Determine the [x, y] coordinate at the center of the cell enclosing the given text.  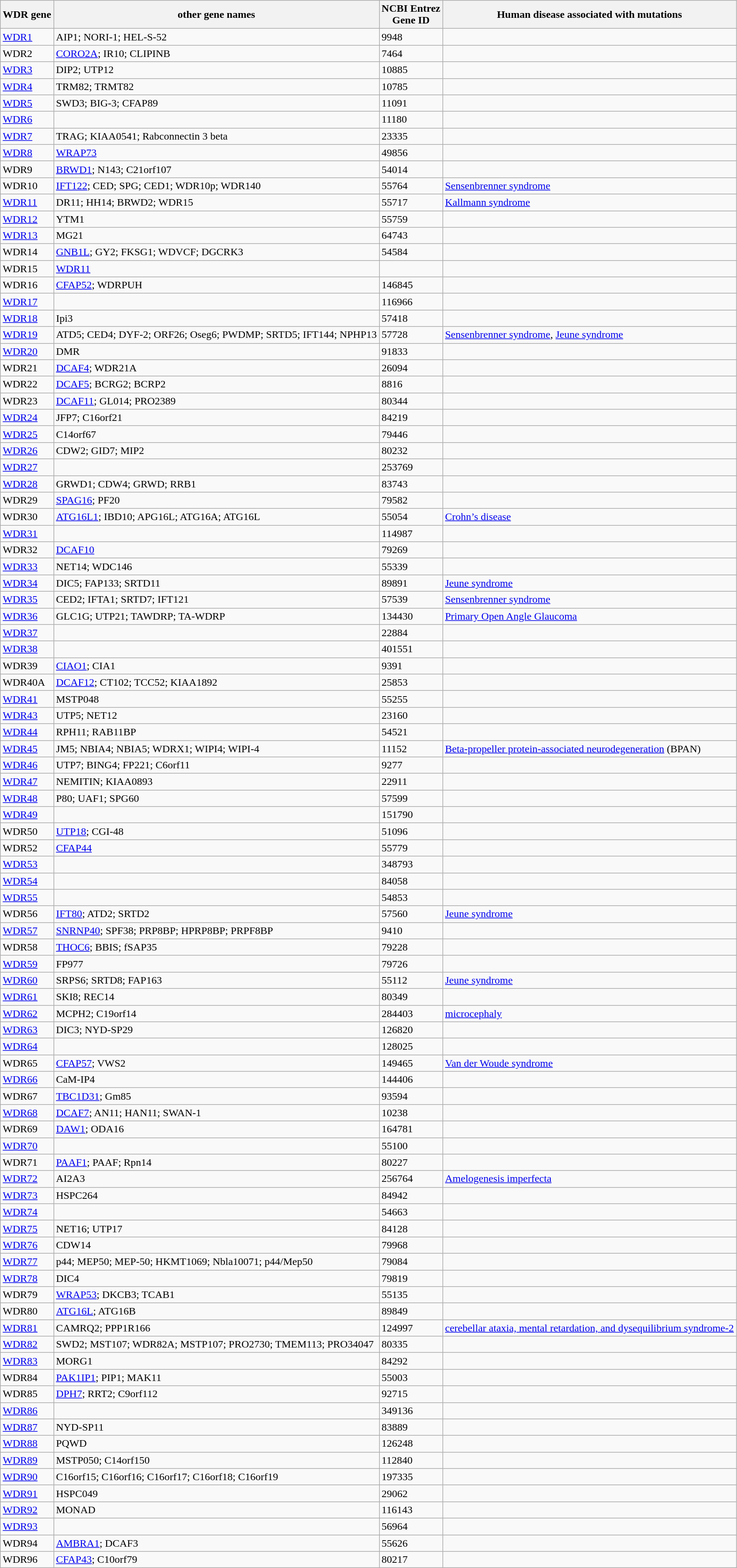
55759 [411, 219]
89891 [411, 583]
NET14; WDC146 [216, 567]
126248 [411, 1444]
54521 [411, 732]
Crohn’s disease [589, 517]
WDR37 [27, 633]
microcephaly [589, 1014]
348793 [411, 864]
55764 [411, 186]
WDR59 [27, 964]
WDR13 [27, 236]
WDR28 [27, 484]
WDR61 [27, 997]
7464 [411, 53]
WRAP53; DKCB3; TCAB1 [216, 1295]
WDR94 [27, 1543]
9391 [411, 666]
93594 [411, 1096]
WDR57 [27, 931]
10885 [411, 70]
WDR78 [27, 1278]
WDR39 [27, 666]
WDR35 [27, 600]
23335 [411, 136]
TRM82; TRMT82 [216, 87]
HSPC264 [216, 1195]
134430 [411, 616]
Kallmann syndrome [589, 202]
WDR52 [27, 848]
49856 [411, 153]
253769 [411, 467]
BRWD1; N143; C21orf107 [216, 169]
WDR20 [27, 351]
WDR90 [27, 1477]
MORG1 [216, 1361]
55779 [411, 848]
WDR71 [27, 1162]
WDR64 [27, 1047]
WDR81 [27, 1328]
WDR15 [27, 269]
197335 [411, 1477]
MG21 [216, 236]
MCPH2; C19orf14 [216, 1014]
55003 [411, 1378]
79968 [411, 1245]
126820 [411, 1030]
MONAD [216, 1510]
AMBRA1; DCAF3 [216, 1543]
55717 [411, 202]
WDR32 [27, 550]
92715 [411, 1394]
Beta-propeller protein-associated neurodegeneration (BPAN) [589, 748]
CaM-IP4 [216, 1080]
DCAF10 [216, 550]
WDR38 [27, 649]
WDR70 [27, 1146]
ATD5; CED4; DYF-2; ORF26; Oseg6; PWDMP; SRTD5; IFT144; NPHP13 [216, 335]
DCAF7; AN11; HAN11; SWAN-1 [216, 1113]
51096 [411, 831]
149465 [411, 1063]
WDR3 [27, 70]
79726 [411, 964]
UTP5; NET12 [216, 715]
CORO2A; IR10; CLIPINB [216, 53]
56964 [411, 1526]
WDR gene [27, 15]
89849 [411, 1311]
WDR46 [27, 765]
DCAF11; GL014; PRO2389 [216, 401]
WDR5 [27, 103]
WDR49 [27, 815]
11152 [411, 748]
83889 [411, 1427]
GRWD1; CDW4; GRWD; RRB1 [216, 484]
WDR16 [27, 285]
WDR21 [27, 368]
WDR9 [27, 169]
WDR67 [27, 1096]
WDR62 [27, 1014]
84058 [411, 881]
10785 [411, 87]
UTP7; BING4; FP221; C6orf11 [216, 765]
WDR8 [27, 153]
WDR55 [27, 897]
WDR85 [27, 1394]
WDR60 [27, 980]
WDR87 [27, 1427]
DIP2; UTP12 [216, 70]
AIP1; NORI-1; HEL-S-52 [216, 37]
TBC1D31; Gm85 [216, 1096]
9277 [411, 765]
SRPS6; SRTD8; FAP163 [216, 980]
57418 [411, 318]
WDR53 [27, 864]
WDR92 [27, 1510]
WDR22 [27, 384]
25853 [411, 682]
WDR75 [27, 1228]
WDR93 [27, 1526]
FP977 [216, 964]
79084 [411, 1261]
WDR80 [27, 1311]
WDR24 [27, 417]
9410 [411, 931]
116966 [411, 302]
WDR66 [27, 1080]
CFAP57; VWS2 [216, 1063]
DAW1; ODA16 [216, 1129]
80344 [411, 401]
84128 [411, 1228]
55255 [411, 699]
22884 [411, 633]
DMR [216, 351]
79446 [411, 434]
WDR6 [27, 120]
55135 [411, 1295]
114987 [411, 534]
9948 [411, 37]
84292 [411, 1361]
SWD2; MST107; WDR82A; MSTP107; PRO2730; TMEM113; PRO34047 [216, 1344]
WDR19 [27, 335]
CDW14 [216, 1245]
WDR7 [27, 136]
WDR63 [27, 1030]
DR11; HH14; BRWD2; WDR15 [216, 202]
80335 [411, 1344]
55054 [411, 517]
SKI8; REC14 [216, 997]
WDR69 [27, 1129]
CDW2; GID7; MIP2 [216, 450]
WDR77 [27, 1261]
54584 [411, 252]
79269 [411, 550]
10238 [411, 1113]
YTM1 [216, 219]
DCAF12; CT102; TCC52; KIAA1892 [216, 682]
146845 [411, 285]
WDR30 [27, 517]
WDR45 [27, 748]
26094 [411, 368]
WDR79 [27, 1295]
JFP7; C16orf21 [216, 417]
WDR48 [27, 798]
ATG16L1; IBD10; APG16L; ATG16A; ATG16L [216, 517]
cerebellar ataxia, mental retardation, and dysequilibrium syndrome-2 [589, 1328]
80227 [411, 1162]
112840 [411, 1460]
8816 [411, 384]
PQWD [216, 1444]
WDR50 [27, 831]
NYD-SP11 [216, 1427]
Amelogenesis imperfecta [589, 1179]
WDR40A [27, 682]
WDR65 [27, 1063]
P80; UAF1; SPG60 [216, 798]
ATG16L; ATG16B [216, 1311]
AI2A3 [216, 1179]
349136 [411, 1411]
CIAO1; CIA1 [216, 666]
79228 [411, 947]
DIC3; NYD-SP29 [216, 1030]
WDR76 [27, 1245]
WDR54 [27, 881]
WDR12 [27, 219]
WDR4 [27, 87]
91833 [411, 351]
RPH11; RAB11BP [216, 732]
UTP18; CGI-48 [216, 831]
WDR10 [27, 186]
WDR88 [27, 1444]
DPH7; RRT2; C9orf112 [216, 1394]
WDR82 [27, 1344]
SPAG16; PF20 [216, 500]
55112 [411, 980]
WDR2 [27, 53]
NET16; UTP17 [216, 1228]
WDR23 [27, 401]
WDR27 [27, 467]
Human disease associated with mutations [589, 15]
64743 [411, 236]
22911 [411, 782]
57560 [411, 914]
79819 [411, 1278]
WDR47 [27, 782]
Ipi3 [216, 318]
WDR1 [27, 37]
DIC4 [216, 1278]
55626 [411, 1543]
NCBI Entrez Gene ID [411, 15]
Sensenbrenner syndrome, Jeune syndrome [589, 335]
55339 [411, 567]
124997 [411, 1328]
Primary Open Angle Glaucoma [589, 616]
WDR74 [27, 1212]
p44; MEP50; MEP-50; HKMT1069; Nbla10071; p44/Mep50 [216, 1261]
WDR31 [27, 534]
11091 [411, 103]
MSTP048 [216, 699]
PAAF1; PAAF; Rpn14 [216, 1162]
WDR26 [27, 450]
80217 [411, 1560]
WDR14 [27, 252]
256764 [411, 1179]
80232 [411, 450]
WDR96 [27, 1560]
128025 [411, 1047]
CAMRQ2; PPP1R166 [216, 1328]
29062 [411, 1493]
CFAP52; WDRPUH [216, 285]
WDR29 [27, 500]
WDR68 [27, 1113]
116143 [411, 1510]
284403 [411, 1014]
SNRNP40; SPF38; PRP8BP; HPRP8BP; PRPF8BP [216, 931]
79582 [411, 500]
WDR84 [27, 1378]
IFT80; ATD2; SRTD2 [216, 914]
other gene names [216, 15]
CFAP44 [216, 848]
JM5; NBIA4; NBIA5; WDRX1; WIPI4; WIPI-4 [216, 748]
THOC6; BBIS; fSAP35 [216, 947]
HSPC049 [216, 1493]
GLC1G; UTP21; TAWDRP; TA-WDRP [216, 616]
DIC5; FAP133; SRTD11 [216, 583]
CED2; IFTA1; SRTD7; IFT121 [216, 600]
54014 [411, 169]
80349 [411, 997]
WDR86 [27, 1411]
83743 [411, 484]
WDR58 [27, 947]
84942 [411, 1195]
57539 [411, 600]
CFAP43; C10orf79 [216, 1560]
GNB1L; GY2; FKSG1; WDVCF; DGCRK3 [216, 252]
WDR43 [27, 715]
57599 [411, 798]
151790 [411, 815]
WDR89 [27, 1460]
MSTP050; C14orf150 [216, 1460]
Van der Woude syndrome [589, 1063]
WDR34 [27, 583]
WDR83 [27, 1361]
54853 [411, 897]
11180 [411, 120]
WDR33 [27, 567]
DCAF4; WDR21A [216, 368]
401551 [411, 649]
WDR18 [27, 318]
WDR25 [27, 434]
55100 [411, 1146]
WDR72 [27, 1179]
57728 [411, 335]
DCAF5; BCRG2; BCRP2 [216, 384]
WRAP73 [216, 153]
C16orf15; C16orf16; C16orf17; C16orf18; C16orf19 [216, 1477]
WDR91 [27, 1493]
54663 [411, 1212]
WDR41 [27, 699]
23160 [411, 715]
84219 [411, 417]
SWD3; BIG-3; CFAP89 [216, 103]
WDR56 [27, 914]
WDR73 [27, 1195]
WDR36 [27, 616]
IFT122; CED; SPG; CED1; WDR10p; WDR140 [216, 186]
NEMITIN; KIAA0893 [216, 782]
144406 [411, 1080]
TRAG; KIAA0541; Rabconnectin 3 beta [216, 136]
WDR44 [27, 732]
C14orf67 [216, 434]
164781 [411, 1129]
WDR17 [27, 302]
PAK1IP1; PIP1; MAK11 [216, 1378]
